Pinpoint the cell where the given text exists, returning its [X, Y] midpoint coordinate. 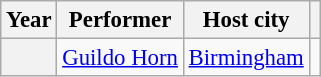
Birmingham [246, 58]
Performer [120, 20]
Year [29, 20]
Host city [246, 20]
Guildo Horn [120, 58]
